For the text-containing cell, return its midpoint in (x, y) coordinate format. 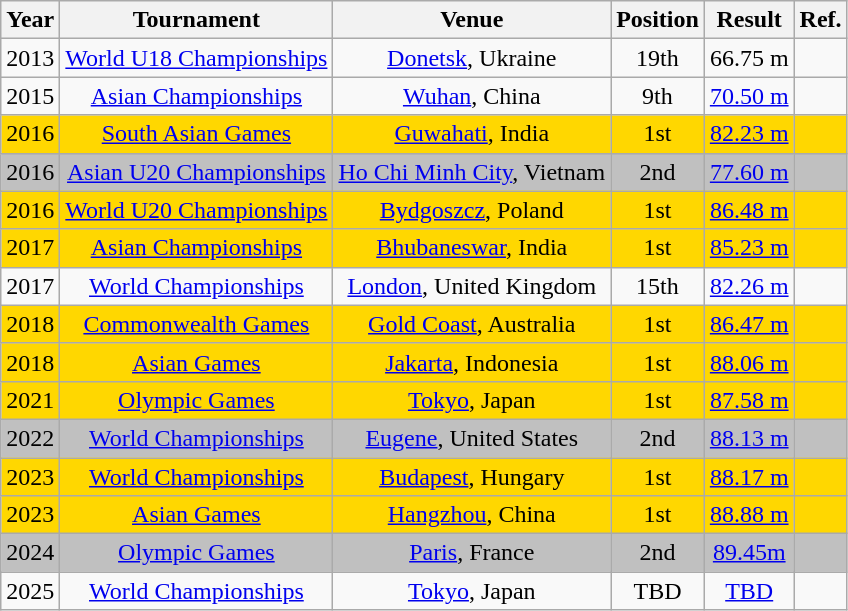
London, United Kingdom (472, 286)
Year (30, 20)
Venue (472, 20)
Position (658, 20)
9th (658, 96)
88.17 m (749, 477)
2024 (30, 553)
World U20 Championships (196, 210)
87.58 m (749, 400)
82.23 m (749, 134)
Tournament (196, 20)
Guwahati, India (472, 134)
66.75 m (749, 58)
19th (658, 58)
2021 (30, 400)
88.06 m (749, 362)
Wuhan, China (472, 96)
Ref. (820, 20)
Ho Chi Minh City, Vietnam (472, 172)
2015 (30, 96)
82.26 m (749, 286)
70.50 m (749, 96)
2025 (30, 591)
Bhubaneswar, India (472, 248)
Commonwealth Games (196, 324)
2013 (30, 58)
Eugene, United States (472, 438)
15th (658, 286)
Paris, France (472, 553)
Result (749, 20)
89.45m (749, 553)
88.88 m (749, 515)
South Asian Games (196, 134)
World U18 Championships (196, 58)
86.47 m (749, 324)
Asian U20 Championships (196, 172)
Jakarta, Indonesia (472, 362)
Gold Coast, Australia (472, 324)
85.23 m (749, 248)
Donetsk, Ukraine (472, 58)
Budapest, Hungary (472, 477)
88.13 m (749, 438)
Hangzhou, China (472, 515)
2022 (30, 438)
77.60 m (749, 172)
Bydgoszcz, Poland (472, 210)
86.48 m (749, 210)
